Return the [x, y] coordinate for the center point of the cell that contains the specified text.  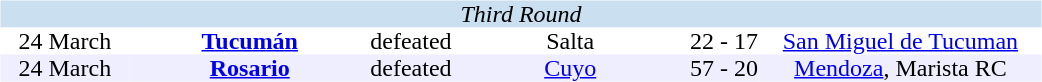
57 - 20 [724, 68]
Mendoza, Marista RC [900, 68]
San Miguel de Tucuman [900, 42]
Cuyo [570, 68]
Salta [570, 42]
Rosario [250, 68]
22 - 17 [724, 42]
Third Round [520, 14]
Tucumán [250, 42]
